Scan for the cell matching the given text and deliver its (X, Y) coordinate at center. 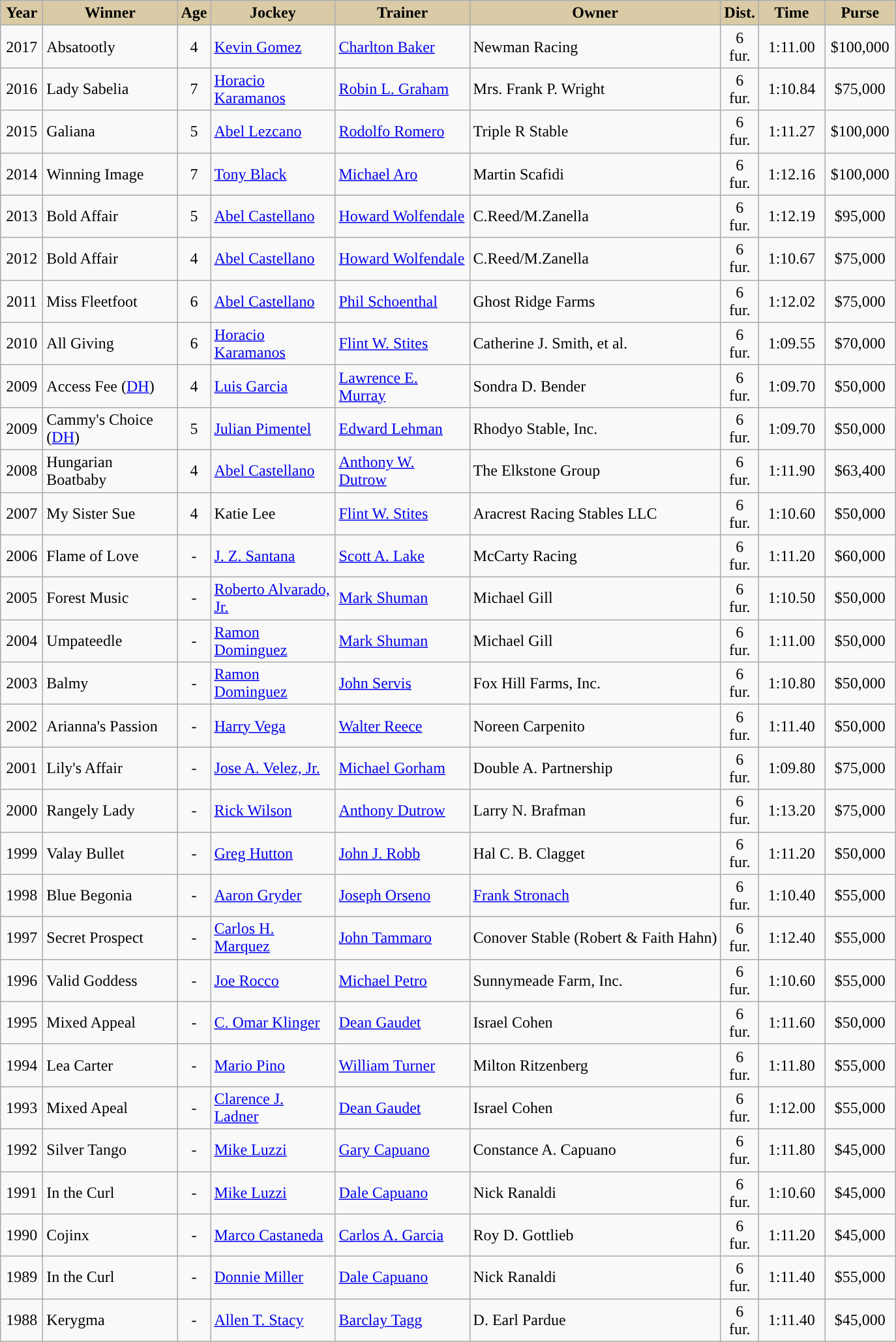
Aracrest Racing Stables LLC (595, 513)
Cojinx (110, 1236)
1:11.60 (792, 1023)
Michael Aro (402, 174)
$95,000 (861, 217)
D. Earl Pardue (595, 1320)
Fox Hill Farms, Inc. (595, 684)
Catherine J. Smith, et al. (595, 343)
Mixed Appeal (110, 1023)
Scott A. Lake (402, 556)
William Turner (402, 1065)
2000 (22, 810)
2007 (22, 513)
Sondra D. Bender (595, 386)
My Sister Sue (110, 513)
Kevin Gomez (273, 47)
Edward Lehman (402, 428)
Time (792, 13)
1998 (22, 895)
1:09.80 (792, 769)
2010 (22, 343)
Martin Scafidi (595, 174)
1:12.02 (792, 301)
Abel Lezcano (273, 132)
Silver Tango (110, 1150)
1:10.84 (792, 89)
2006 (22, 556)
Umpateedle (110, 641)
Blue Begonia (110, 895)
1992 (22, 1150)
C. Omar Klinger (273, 1023)
2004 (22, 641)
1:12.40 (792, 938)
Mario Pino (273, 1065)
Forest Music (110, 599)
1995 (22, 1023)
Clarence J. Ladner (273, 1108)
Lawrence E. Murray (402, 386)
1:12.00 (792, 1108)
Michael Petro (402, 980)
Rhodyo Stable, Inc. (595, 428)
Purse (861, 13)
Frank Stronach (595, 895)
Winner (110, 13)
Constance A. Capuano (595, 1150)
Walter Reece (402, 725)
Michael Gorham (402, 769)
Newman Racing (595, 47)
Valay Bullet (110, 853)
Kerygma (110, 1320)
1:13.20 (792, 810)
Allen T. Stacy (273, 1320)
1991 (22, 1193)
Owner (595, 13)
The Elkstone Group (595, 471)
Harry Vega (273, 725)
$70,000 (861, 343)
Donnie Miller (273, 1277)
2013 (22, 217)
Hungarian Boatbaby (110, 471)
John Servis (402, 684)
Marco Castaneda (273, 1236)
2015 (22, 132)
Balmy (110, 684)
Larry N. Brafman (595, 810)
Conover Stable (Robert & Faith Hahn) (595, 938)
Valid Goddess (110, 980)
Jose A. Velez, Jr. (273, 769)
Age (194, 13)
Secret Prospect (110, 938)
2008 (22, 471)
1:12.16 (792, 174)
Double A. Partnership (595, 769)
Milton Ritzenberg (595, 1065)
1:10.40 (792, 895)
Rodolfo Romero (402, 132)
Aaron Gryder (273, 895)
$63,400 (861, 471)
Galiana (110, 132)
Cammy's Choice (DH) (110, 428)
John J. Robb (402, 853)
1988 (22, 1320)
Katie Lee (273, 513)
1999 (22, 853)
Charlton Baker (402, 47)
Lea Carter (110, 1065)
Barclay Tagg (402, 1320)
1:10.80 (792, 684)
1989 (22, 1277)
Lily's Affair (110, 769)
Robin L. Graham (402, 89)
1:11.90 (792, 471)
Julian Pimentel (273, 428)
2014 (22, 174)
Rangely Lady (110, 810)
Winning Image (110, 174)
2012 (22, 258)
1994 (22, 1065)
Jockey (273, 13)
2005 (22, 599)
1997 (22, 938)
Hal C. B. Clagget (595, 853)
1:12.19 (792, 217)
2001 (22, 769)
2003 (22, 684)
Year (22, 13)
2011 (22, 301)
Ghost Ridge Farms (595, 301)
1:11.27 (792, 132)
Mixed Apeal (110, 1108)
1990 (22, 1236)
Triple R Stable (595, 132)
Noreen Carpenito (595, 725)
Rick Wilson (273, 810)
1:10.50 (792, 599)
Carlos A. Garcia (402, 1236)
1996 (22, 980)
Tony Black (273, 174)
All Giving (110, 343)
Luis Garcia (273, 386)
Dist. (739, 13)
Miss Fleetfoot (110, 301)
1:10.67 (792, 258)
Flame of Love (110, 556)
Anthony Dutrow (402, 810)
Gary Capuano (402, 1150)
Lady Sabelia (110, 89)
McCarty Racing (595, 556)
Anthony W. Dutrow (402, 471)
Joseph Orseno (402, 895)
Arianna's Passion (110, 725)
Roberto Alvarado, Jr. (273, 599)
Absatootly (110, 47)
1:09.55 (792, 343)
Mrs. Frank P. Wright (595, 89)
1993 (22, 1108)
Greg Hutton (273, 853)
$60,000 (861, 556)
Roy D. Gottlieb (595, 1236)
John Tammaro (402, 938)
Trainer (402, 13)
Phil Schoenthal (402, 301)
Carlos H. Marquez (273, 938)
Joe Rocco (273, 980)
Access Fee (DH) (110, 386)
J. Z. Santana (273, 556)
2017 (22, 47)
Sunnymeade Farm, Inc. (595, 980)
2016 (22, 89)
2002 (22, 725)
